Pinpoint the cell where the given text exists, returning its (x, y) midpoint coordinate. 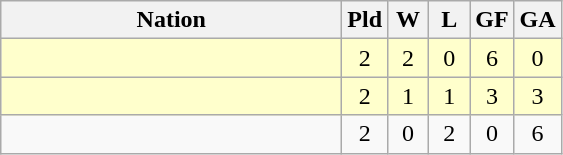
GF (492, 20)
W (408, 20)
GA (538, 20)
Nation (172, 20)
L (450, 20)
Pld (365, 20)
